Pinpoint the cell where the given text exists, returning its (x, y) midpoint coordinate. 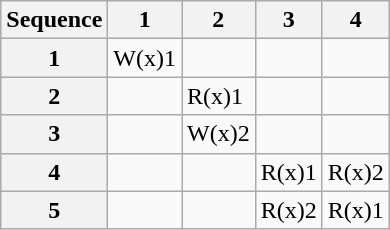
W(x)1 (145, 58)
W(x)2 (219, 134)
5 (54, 210)
Sequence (54, 20)
